Return the [X, Y] coordinate for the center point of the cell that contains the specified text.  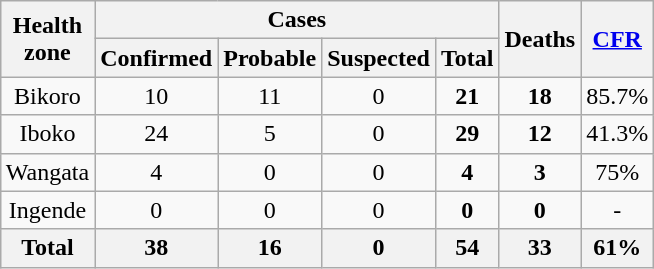
16 [270, 248]
Healthzone [47, 39]
11 [270, 96]
Deaths [540, 39]
- [618, 210]
10 [156, 96]
Iboko [47, 134]
75% [618, 172]
Suspected [379, 58]
Cases [297, 20]
3 [540, 172]
5 [270, 134]
61% [618, 248]
29 [467, 134]
85.7% [618, 96]
18 [540, 96]
Ingende [47, 210]
CFR [618, 39]
41.3% [618, 134]
38 [156, 248]
33 [540, 248]
54 [467, 248]
Probable [270, 58]
21 [467, 96]
Confirmed [156, 58]
12 [540, 134]
Wangata [47, 172]
Bikoro [47, 96]
24 [156, 134]
